Provide the [X, Y] coordinate of the cell's center where the given text is located.  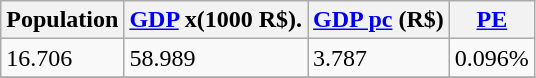
Population [62, 20]
3.787 [379, 58]
PE [492, 20]
0.096% [492, 58]
GDP x(1000 R$). [216, 20]
58.989 [216, 58]
16.706 [62, 58]
GDP pc (R$) [379, 20]
